Return the (X, Y) coordinate for the center point of the cell that contains the specified text.  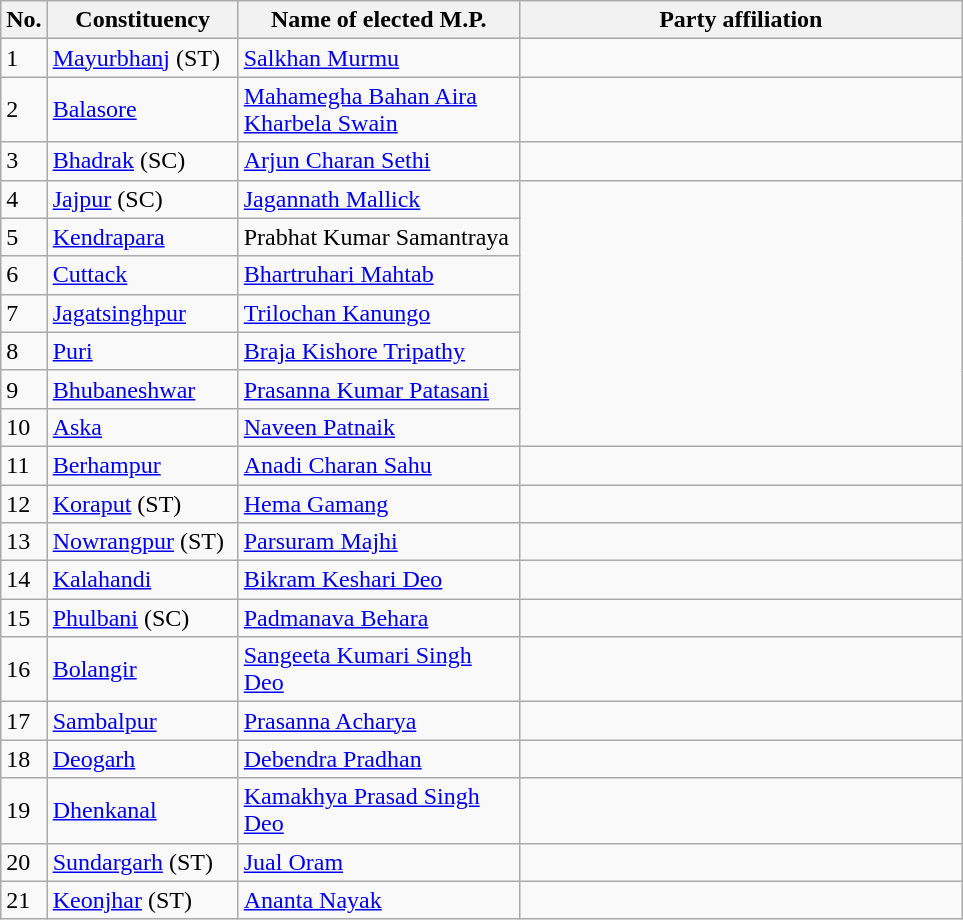
Bhubaneshwar (142, 389)
17 (24, 721)
8 (24, 351)
16 (24, 670)
Prabhat Kumar Samantraya (378, 237)
4 (24, 199)
Keonjhar (ST) (142, 900)
12 (24, 503)
Kalahandi (142, 580)
13 (24, 542)
Puri (142, 351)
Ananta Nayak (378, 900)
3 (24, 161)
Phulbani (SC) (142, 618)
Name of elected M.P. (378, 20)
15 (24, 618)
Nowrangpur (ST) (142, 542)
Bikram Keshari Deo (378, 580)
Koraput (ST) (142, 503)
Dhenkanal (142, 810)
Aska (142, 427)
Prasanna Acharya (378, 721)
Balasore (142, 110)
21 (24, 900)
6 (24, 275)
Salkhan Murmu (378, 58)
Berhampur (142, 465)
20 (24, 862)
9 (24, 389)
Trilochan Kanungo (378, 313)
Mahamegha Bahan Aira Kharbela Swain (378, 110)
Cuttack (142, 275)
Sambalpur (142, 721)
Braja Kishore Tripathy (378, 351)
Padmanava Behara (378, 618)
2 (24, 110)
5 (24, 237)
Constituency (142, 20)
Debendra Pradhan (378, 759)
Parsuram Majhi (378, 542)
Bhadrak (SC) (142, 161)
Jual Oram (378, 862)
Bolangir (142, 670)
1 (24, 58)
18 (24, 759)
11 (24, 465)
No. (24, 20)
Bhartruhari Mahtab (378, 275)
Sangeeta Kumari Singh Deo (378, 670)
Naveen Patnaik (378, 427)
14 (24, 580)
7 (24, 313)
Hema Gamang (378, 503)
Prasanna Kumar Patasani (378, 389)
19 (24, 810)
Kendrapara (142, 237)
Party affiliation (740, 20)
Sundargarh (ST) (142, 862)
Jagatsinghpur (142, 313)
Deogarh (142, 759)
Mayurbhanj (ST) (142, 58)
Jagannath Mallick (378, 199)
Arjun Charan Sethi (378, 161)
Kamakhya Prasad Singh Deo (378, 810)
Jajpur (SC) (142, 199)
Anadi Charan Sahu (378, 465)
10 (24, 427)
